Search for the cell housing the specified text and yield its (X, Y) center coordinate. 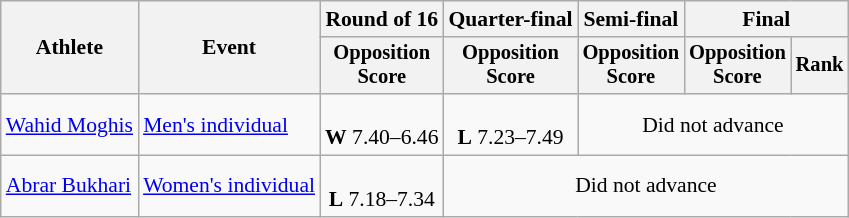
W 7.40–6.46 (382, 124)
Athlete (70, 48)
L 7.23–7.49 (511, 124)
Abrar Bukhari (70, 186)
L 7.18–7.34 (382, 186)
Rank (820, 66)
Semi-final (632, 19)
Women's individual (229, 186)
Men's individual (229, 124)
Wahid Moghis (70, 124)
Quarter-final (511, 19)
Round of 16 (382, 19)
Event (229, 48)
Final (766, 19)
